From the cell containing the given text, extract its center point as (x, y) coordinate. 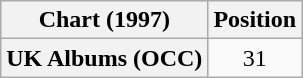
Position (255, 20)
Chart (1997) (104, 20)
UK Albums (OCC) (104, 58)
31 (255, 58)
